Provide the (x, y) coordinate of the cell's center where the given text is located.  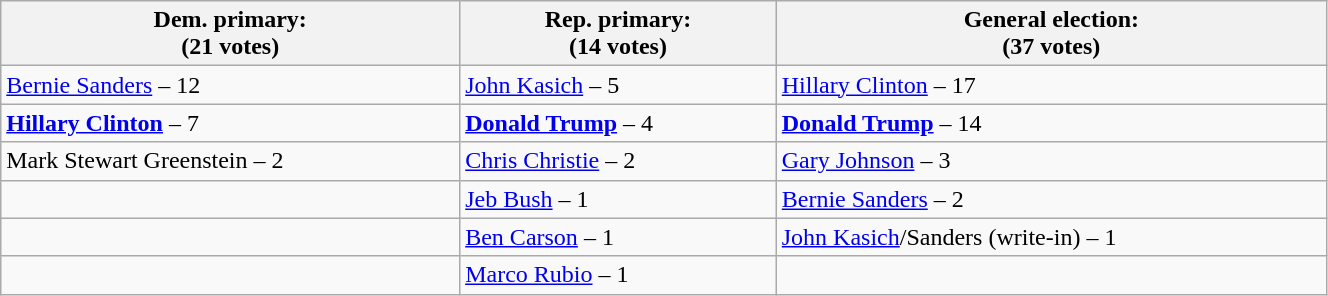
John Kasich – 5 (618, 85)
Bernie Sanders – 12 (230, 85)
Marco Rubio – 1 (618, 275)
Hillary Clinton – 17 (1051, 85)
Dem. primary:(21 votes) (230, 34)
Donald Trump – 14 (1051, 123)
Hillary Clinton – 7 (230, 123)
General election:(37 votes) (1051, 34)
John Kasich/Sanders (write-in) – 1 (1051, 237)
Bernie Sanders – 2 (1051, 199)
Chris Christie – 2 (618, 161)
Rep. primary:(14 votes) (618, 34)
Gary Johnson – 3 (1051, 161)
Donald Trump – 4 (618, 123)
Jeb Bush – 1 (618, 199)
Mark Stewart Greenstein – 2 (230, 161)
Ben Carson – 1 (618, 237)
